Capture the cell that displays the provided text and extract its [x, y] central coordinate. 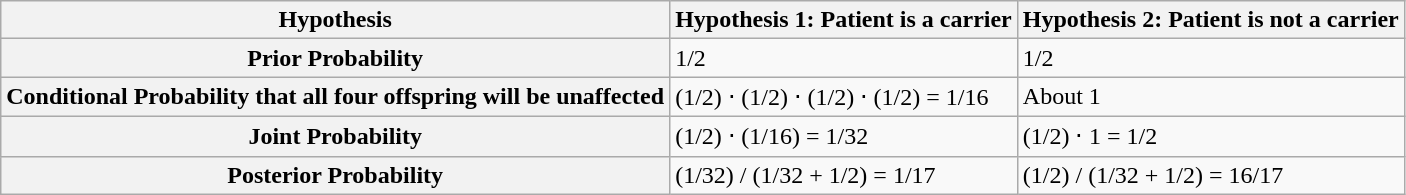
Hypothesis 1: Patient is a carrier [844, 20]
(1/2) ⋅ (1/16) = 1/32 [844, 136]
About 1 [1210, 97]
Joint Probability [336, 136]
Prior Probability [336, 58]
Hypothesis [336, 20]
Hypothesis 2: Patient is not a carrier [1210, 20]
(1/32) / (1/32 + 1/2) = 1/17 [844, 175]
(1/2) ⋅ (1/2) ⋅ (1/2) ⋅ (1/2) = 1/16 [844, 97]
(1/2) / (1/32 + 1/2) = 16/17 [1210, 175]
Conditional Probability that all four offspring will be unaffected [336, 97]
Posterior Probability [336, 175]
(1/2) ⋅ 1 = 1/2 [1210, 136]
